Return (X, Y) of the center of cell containing provided text 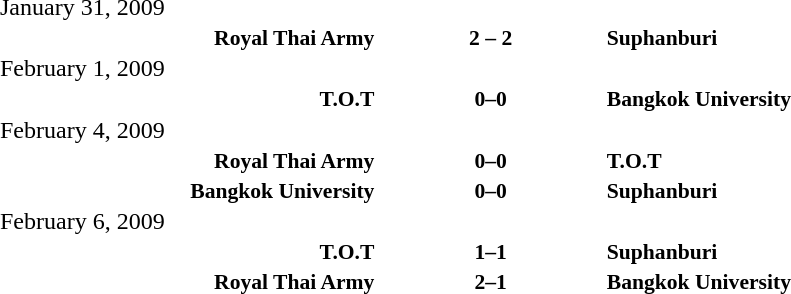
1–1 (490, 252)
2 – 2 (490, 38)
